Return the (x, y) coordinate for the center point of the cell that contains the specified text.  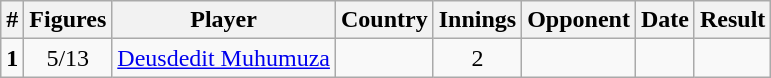
Date (664, 20)
5/13 (68, 58)
Player (224, 20)
Country (384, 20)
# (12, 20)
1 (12, 58)
Figures (68, 20)
Result (732, 20)
2 (477, 58)
Opponent (579, 20)
Innings (477, 20)
Deusdedit Muhumuza (224, 58)
